Identify which cell holds the provided text, then report its (X, Y) central coordinate. 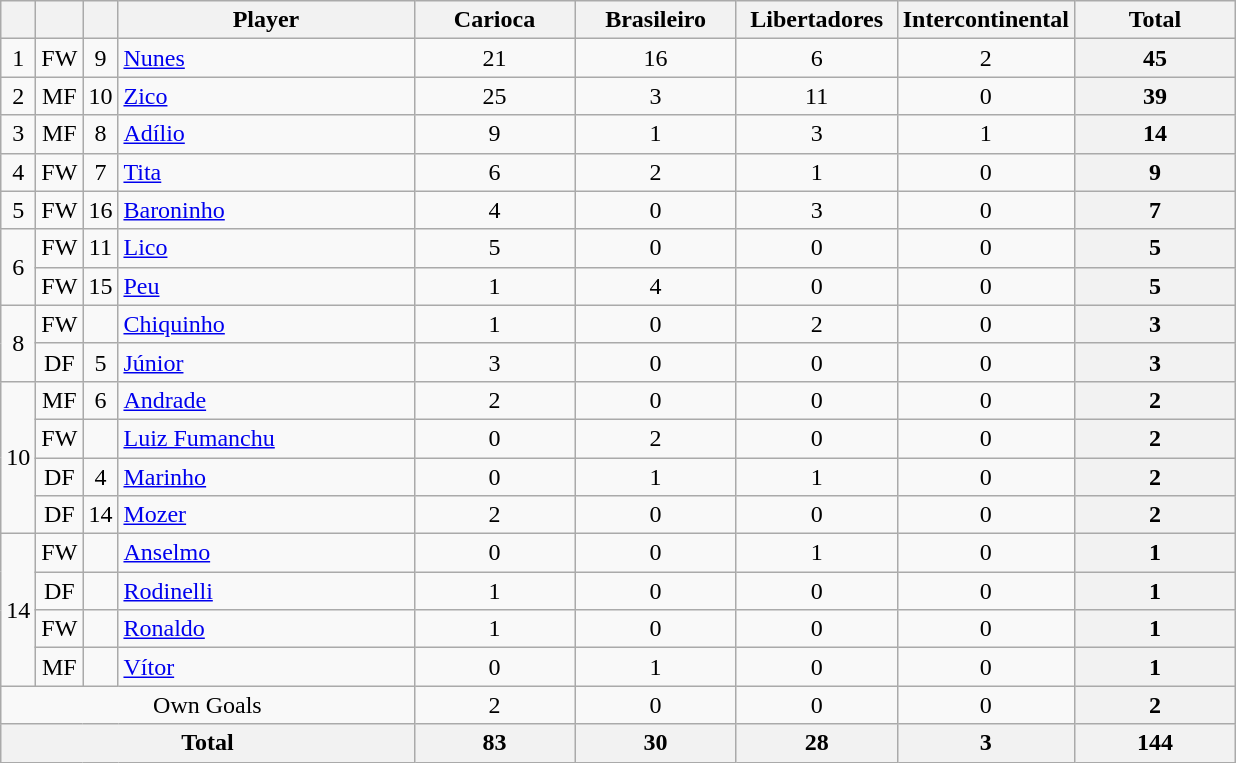
Intercontinental (986, 20)
45 (1154, 58)
30 (656, 743)
Anselmo (266, 553)
Luiz Fumanchu (266, 438)
Adílio (266, 134)
25 (494, 96)
Own Goals (208, 705)
Brasileiro (656, 20)
Libertadores (816, 20)
21 (494, 58)
Mozer (266, 515)
Player (266, 20)
Júnior (266, 362)
Chiquinho (266, 324)
Vítor (266, 667)
Tita (266, 172)
Zico (266, 96)
Lico (266, 248)
15 (100, 286)
Nunes (266, 58)
83 (494, 743)
Ronaldo (266, 629)
Marinho (266, 477)
Rodinelli (266, 591)
Carioca (494, 20)
Baroninho (266, 210)
39 (1154, 96)
28 (816, 743)
Andrade (266, 400)
144 (1154, 743)
Peu (266, 286)
